From the cell containing the given text, extract its center point as [x, y] coordinate. 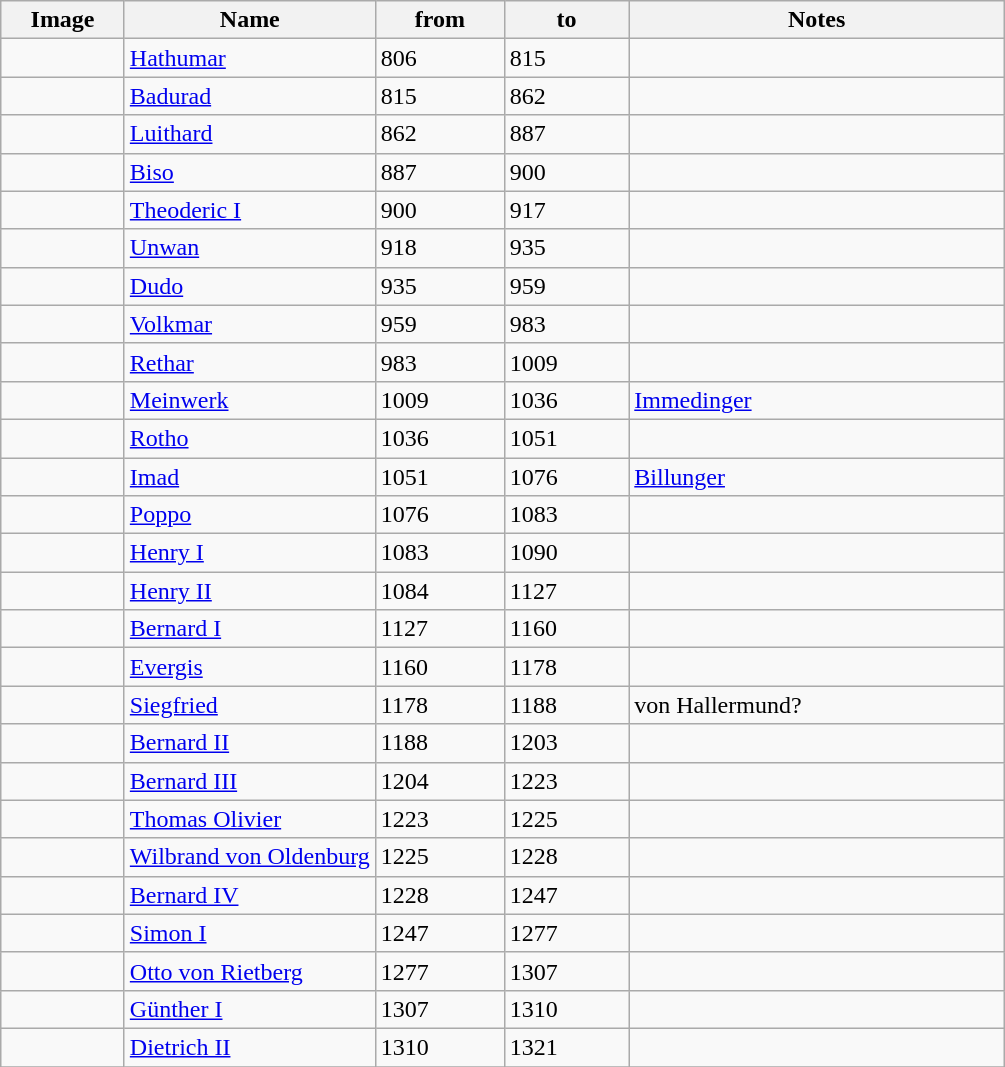
Poppo [250, 515]
Günther I [250, 1009]
Name [250, 20]
Unwan [250, 248]
806 [440, 58]
Image [63, 20]
Siegfried [250, 705]
Notes [817, 20]
Henry II [250, 591]
Thomas Olivier [250, 819]
Bernard II [250, 743]
from [440, 20]
917 [566, 210]
Otto von Rietberg [250, 971]
1204 [440, 781]
von Hallermund? [817, 705]
Hathumar [250, 58]
Bernard III [250, 781]
Henry I [250, 553]
918 [440, 248]
Bernard IV [250, 895]
Evergis [250, 667]
Wilbrand von Oldenburg [250, 857]
Imad [250, 477]
1084 [440, 591]
Dudo [250, 286]
Theoderic I [250, 210]
to [566, 20]
Simon I [250, 933]
1090 [566, 553]
1321 [566, 1047]
Billunger [817, 477]
Rethar [250, 362]
Dietrich II [250, 1047]
Bernard I [250, 629]
Immedinger [817, 400]
Luithard [250, 134]
Rotho [250, 438]
Meinwerk [250, 400]
Badurad [250, 96]
Biso [250, 172]
1203 [566, 743]
Volkmar [250, 324]
